Determine the [x, y] coordinate at the center of the cell enclosing the given text.  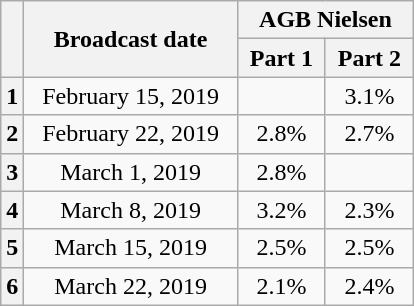
2 [12, 134]
2.7% [369, 134]
Broadcast date [131, 39]
2.4% [369, 286]
March 1, 2019 [131, 172]
March 15, 2019 [131, 248]
4 [12, 210]
3 [12, 172]
3.1% [369, 96]
March 8, 2019 [131, 210]
February 22, 2019 [131, 134]
3.2% [281, 210]
6 [12, 286]
Part 2 [369, 58]
February 15, 2019 [131, 96]
2.1% [281, 286]
March 22, 2019 [131, 286]
1 [12, 96]
AGB Nielsen [325, 20]
5 [12, 248]
2.3% [369, 210]
Part 1 [281, 58]
